Find where the given text appears and provide that cell's center as [x, y] coordinate. 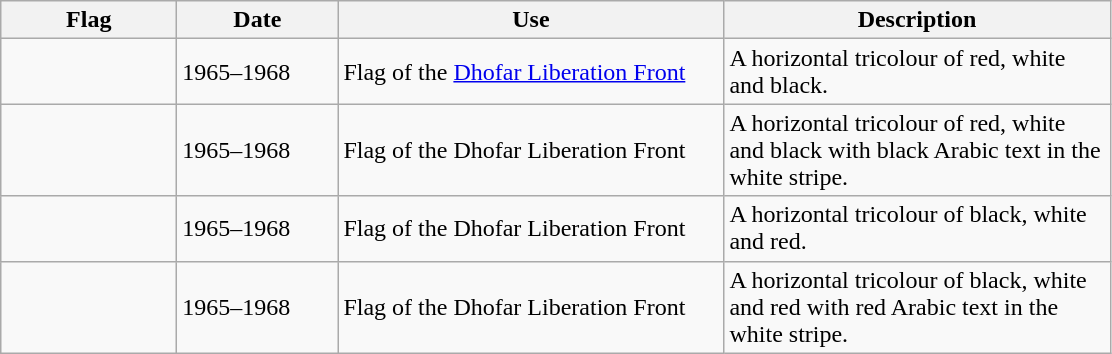
A horizontal tricolour of red, white and black. [917, 72]
Use [531, 20]
Description [917, 20]
A horizontal tricolour of black, white and red with red Arabic text in the white stripe. [917, 307]
Date [258, 20]
A horizontal tricolour of red, white and black with black Arabic text in the white stripe. [917, 150]
A horizontal tricolour of black, white and red. [917, 228]
Flag [89, 20]
